Identify which cell holds the provided text, then report its [x, y] central coordinate. 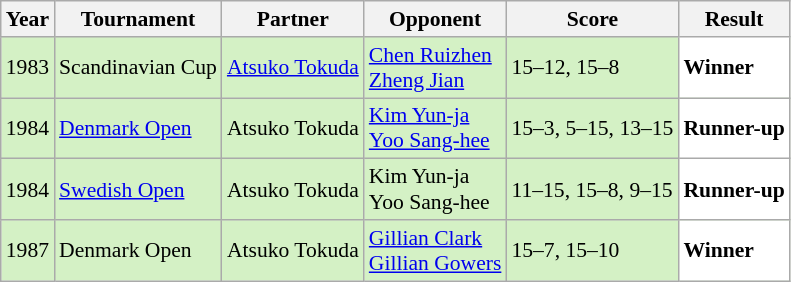
Scandinavian Cup [138, 68]
Gillian Clark Gillian Gowers [436, 250]
1987 [28, 250]
Chen Ruizhen Zheng Jian [436, 68]
Tournament [138, 19]
Result [734, 19]
Opponent [436, 19]
15–3, 5–15, 13–15 [592, 128]
1983 [28, 68]
Year [28, 19]
11–15, 15–8, 9–15 [592, 190]
Partner [293, 19]
Score [592, 19]
Swedish Open [138, 190]
15–12, 15–8 [592, 68]
15–7, 15–10 [592, 250]
